Determine the [X, Y] coordinate at the center of the cell enclosing the given text.  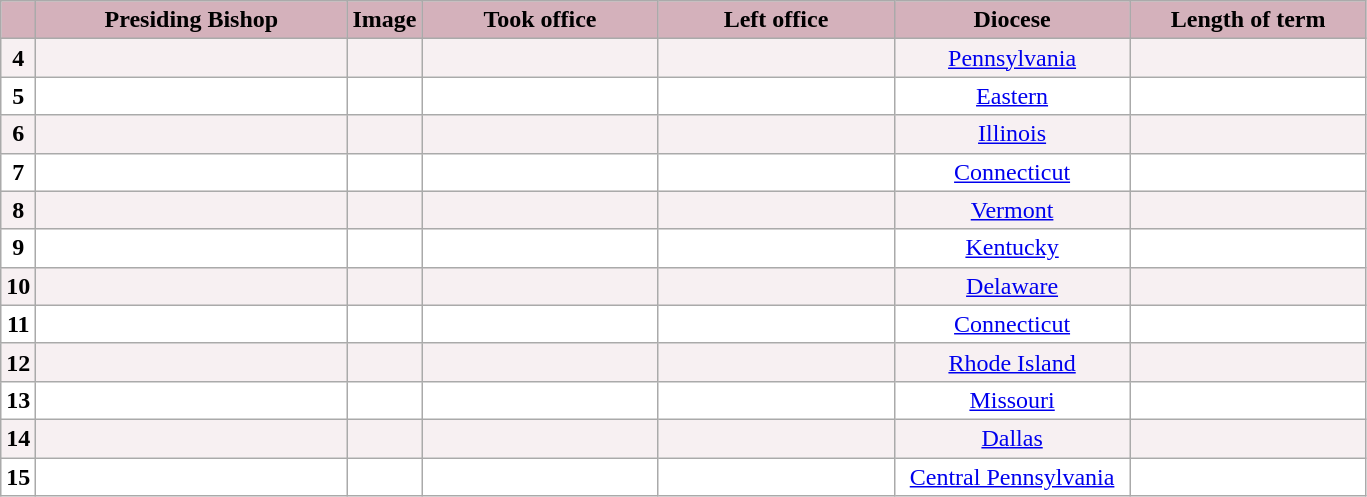
Diocese [1012, 20]
Left office [776, 20]
Took office [540, 20]
15 [18, 477]
Central Pennsylvania [1012, 477]
13 [18, 400]
6 [18, 134]
5 [18, 96]
Pennsylvania [1012, 58]
Presiding Bishop [192, 20]
Eastern [1012, 96]
14 [18, 438]
8 [18, 210]
11 [18, 324]
Image [384, 20]
7 [18, 172]
9 [18, 248]
10 [18, 286]
Vermont [1012, 210]
12 [18, 362]
Length of term [1248, 20]
Missouri [1012, 400]
Delaware [1012, 286]
4 [18, 58]
Illinois [1012, 134]
Dallas [1012, 438]
Rhode Island [1012, 362]
Kentucky [1012, 248]
